From the cell containing the given text, extract its center point as [X, Y] coordinate. 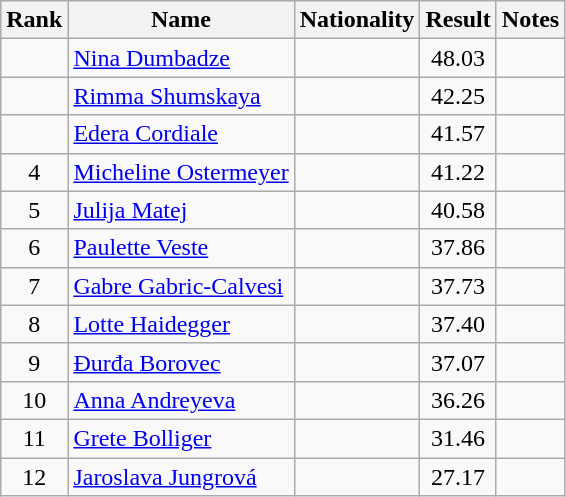
Grete Bolliger [181, 438]
37.07 [458, 362]
37.73 [458, 286]
Nina Dumbadze [181, 58]
Gabre Gabric-Calvesi [181, 286]
37.86 [458, 248]
Jaroslava Jungrová [181, 477]
4 [34, 172]
6 [34, 248]
41.22 [458, 172]
11 [34, 438]
5 [34, 210]
48.03 [458, 58]
10 [34, 400]
31.46 [458, 438]
Rank [34, 20]
27.17 [458, 477]
Julija Matej [181, 210]
Rimma Shumskaya [181, 96]
Paulette Veste [181, 248]
8 [34, 324]
Micheline Ostermeyer [181, 172]
Lotte Haidegger [181, 324]
37.40 [458, 324]
Edera Cordiale [181, 134]
12 [34, 477]
40.58 [458, 210]
Đurđa Borovec [181, 362]
Notes [530, 20]
41.57 [458, 134]
Anna Andreyeva [181, 400]
9 [34, 362]
42.25 [458, 96]
Nationality [357, 20]
Name [181, 20]
7 [34, 286]
36.26 [458, 400]
Result [458, 20]
